Return the (x, y) coordinate for the center point of the cell that contains the specified text.  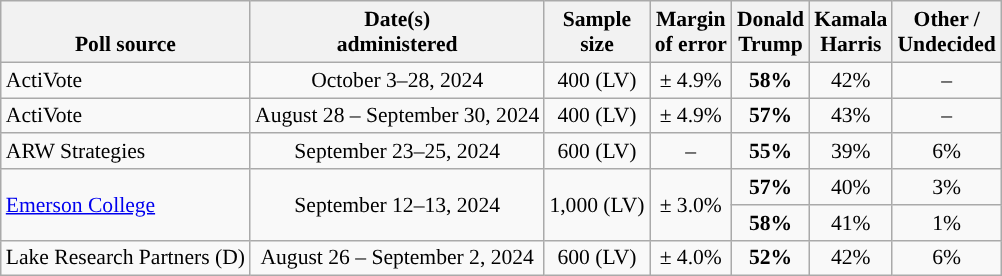
KamalaHarris (850, 32)
Lake Research Partners (D) (126, 258)
Date(s)administered (397, 32)
43% (850, 116)
Samplesize (596, 32)
September 12–13, 2024 (397, 204)
3% (946, 187)
ARW Strategies (126, 152)
40% (850, 187)
Emerson College (126, 204)
± 3.0% (691, 204)
52% (770, 258)
Poll source (126, 32)
55% (770, 152)
Marginof error (691, 32)
September 23–25, 2024 (397, 152)
August 26 – September 2, 2024 (397, 258)
41% (850, 223)
Other /Undecided (946, 32)
October 3–28, 2024 (397, 80)
1% (946, 223)
August 28 – September 30, 2024 (397, 116)
± 4.0% (691, 258)
DonaldTrump (770, 32)
39% (850, 152)
1,000 (LV) (596, 204)
